From the cell containing the given text, extract its center point as (X, Y) coordinate. 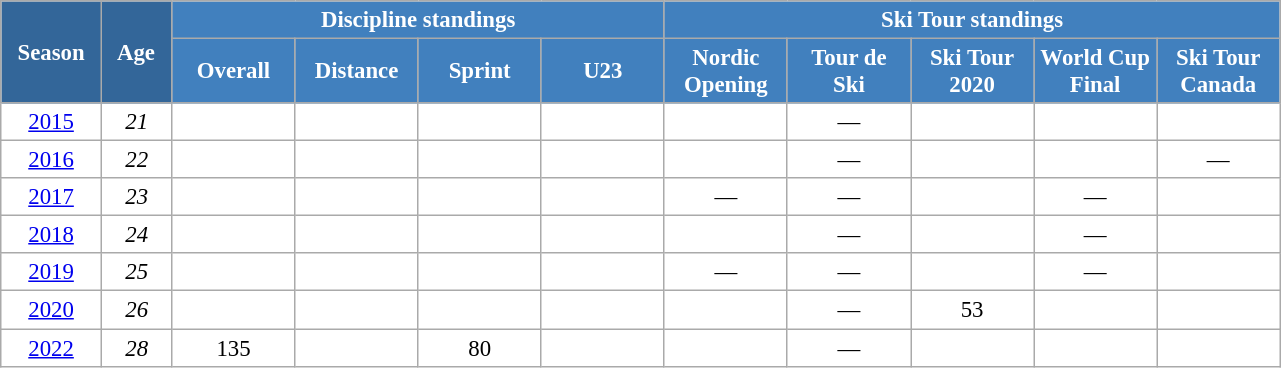
Sprint (480, 72)
Overall (234, 72)
26 (136, 310)
23 (136, 197)
NordicOpening (726, 72)
Age (136, 52)
21 (136, 122)
Tour deSki (848, 72)
World CupFinal (1096, 72)
Ski TourCanada (1218, 72)
53 (972, 310)
2022 (52, 348)
Discipline standings (418, 20)
Distance (356, 72)
U23 (602, 72)
2017 (52, 197)
Ski Tour2020 (972, 72)
28 (136, 348)
80 (480, 348)
2018 (52, 235)
2015 (52, 122)
2019 (52, 273)
24 (136, 235)
Season (52, 52)
2016 (52, 160)
22 (136, 160)
135 (234, 348)
2020 (52, 310)
25 (136, 273)
Ski Tour standings (972, 20)
